Identify which cell holds the provided text, then report its [x, y] central coordinate. 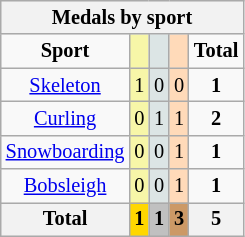
Snowboarding [66, 152]
Medals by sport [122, 17]
Bobsleigh [66, 186]
Curling [66, 118]
Sport [66, 51]
2 [216, 118]
Skeleton [66, 85]
5 [216, 219]
3 [179, 219]
